Provide the (X, Y) coordinate of the cell's center where the given text is located.  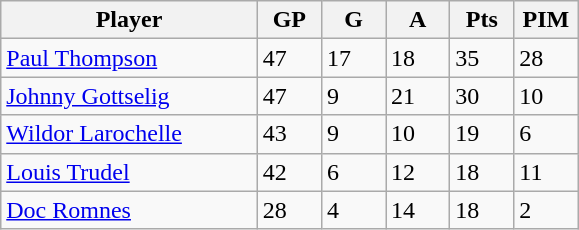
A (418, 20)
42 (289, 172)
14 (418, 210)
G (353, 20)
4 (353, 210)
19 (482, 134)
PIM (546, 20)
Louis Trudel (130, 172)
Doc Romnes (130, 210)
Pts (482, 20)
Paul Thompson (130, 58)
Johnny Gottselig (130, 96)
2 (546, 210)
21 (418, 96)
Wildor Larochelle (130, 134)
12 (418, 172)
43 (289, 134)
Player (130, 20)
GP (289, 20)
11 (546, 172)
17 (353, 58)
35 (482, 58)
30 (482, 96)
